Detect which cell encompasses the target text, then output its (X, Y) center coordinate. 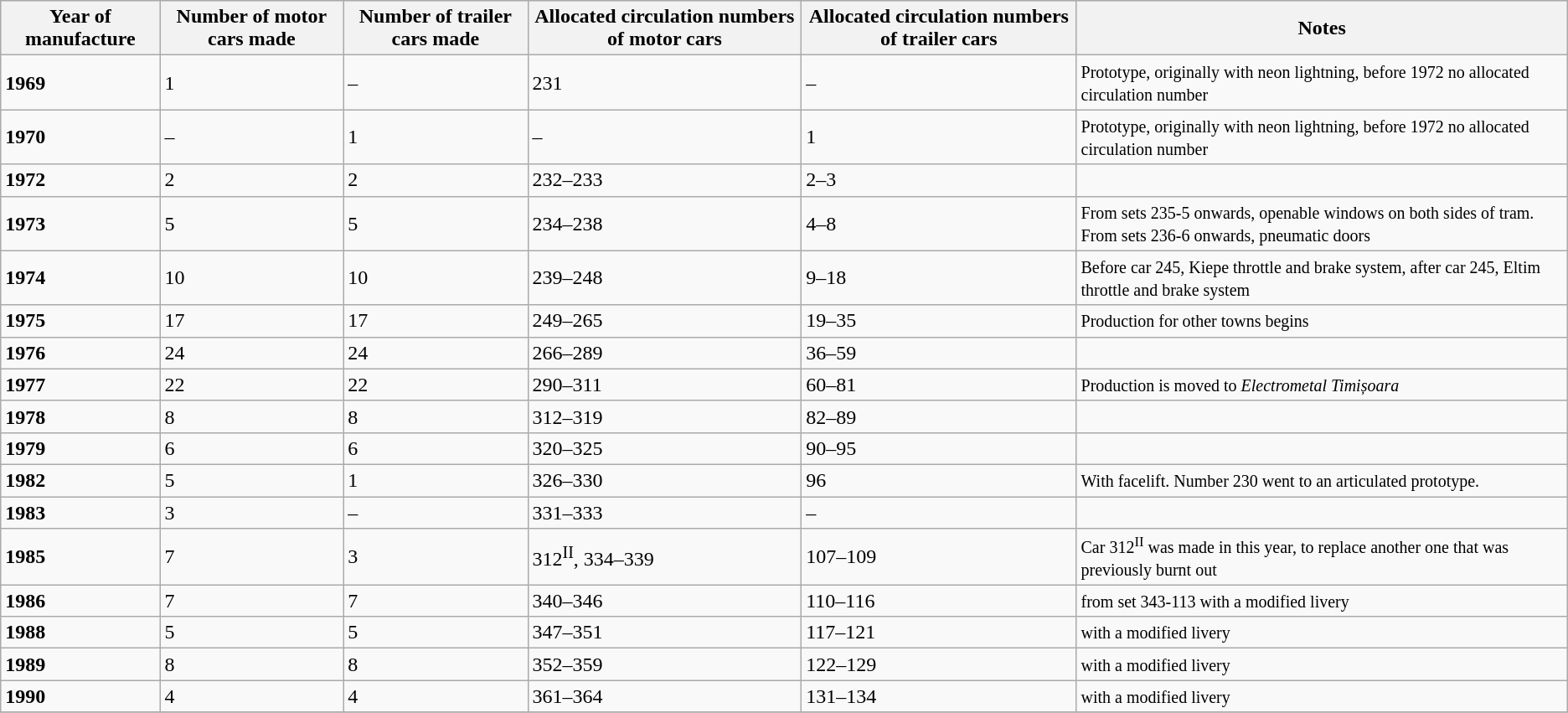
Allocated circulation numbers of motor cars (665, 28)
Number of motor cars made (251, 28)
352–359 (665, 664)
90–95 (939, 448)
340–346 (665, 601)
1989 (80, 664)
19–35 (939, 321)
361–364 (665, 696)
239–248 (665, 278)
232–233 (665, 180)
1975 (80, 321)
36–59 (939, 353)
1986 (80, 601)
1974 (80, 278)
1979 (80, 448)
1970 (80, 137)
326–330 (665, 480)
Production for other towns begins (1322, 321)
107–109 (939, 556)
1985 (80, 556)
347–351 (665, 633)
Production is moved to Electrometal Timișoara (1322, 385)
234–238 (665, 223)
Notes (1322, 28)
1976 (80, 353)
2–3 (939, 180)
60–81 (939, 385)
266–289 (665, 353)
1978 (80, 416)
From sets 235-5 onwards, openable windows on both sides of tram. From sets 236-6 onwards, pneumatic doors (1322, 223)
1972 (80, 180)
Allocated circulation numbers of trailer cars (939, 28)
1988 (80, 633)
1973 (80, 223)
1983 (80, 512)
249–265 (665, 321)
1990 (80, 696)
Before car 245, Kiepe throttle and brake system, after car 245, Eltim throttle and brake system (1322, 278)
331–333 (665, 512)
117–121 (939, 633)
With facelift. Number 230 went to an articulated prototype. (1322, 480)
312II, 334–339 (665, 556)
320–325 (665, 448)
82–89 (939, 416)
110–116 (939, 601)
290–311 (665, 385)
4–8 (939, 223)
from set 343-113 with a modified livery (1322, 601)
1977 (80, 385)
231 (665, 82)
312–319 (665, 416)
96 (939, 480)
1969 (80, 82)
1982 (80, 480)
131–134 (939, 696)
122–129 (939, 664)
Number of trailer cars made (436, 28)
Year of manufacture (80, 28)
Car 312II was made in this year, to replace another one that was previously burnt out (1322, 556)
9–18 (939, 278)
